Output the [X, Y] coordinate of the center of the cell containing the given text.  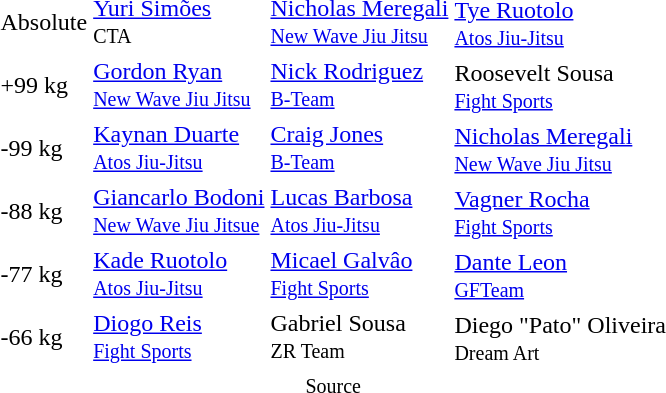
Diogo ReisFight Sports [179, 337]
Lucas BarbosaAtos Jiu-Jitsu [360, 211]
Kade RuotoloAtos Jiu-Jitsu [179, 274]
Gabriel SousaZR Team [360, 337]
Kaynan DuarteAtos Jiu-Jitsu [179, 148]
Gordon RyanNew Wave Jiu Jitsu [179, 85]
Nick RodriguezB-Team [360, 85]
Craig JonesB-Team [360, 148]
Giancarlo Bodoni New Wave Jiu Jitsue [179, 211]
Micael GalvâoFight Sports [360, 274]
